Detect which cell encompasses the target text, then output its [x, y] center coordinate. 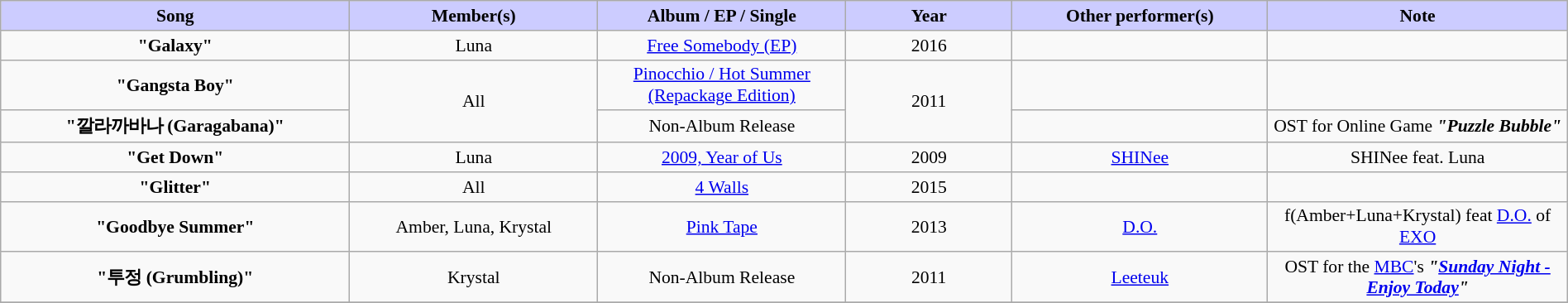
"Glitter" [175, 186]
Free Somebody (EP) [722, 45]
"Galaxy" [175, 45]
2009, Year of Us [722, 157]
D.O. [1140, 227]
Pinocchio / Hot Summer (Repackage Edition) [722, 84]
Amber, Luna, Krystal [474, 227]
"Get Down" [175, 157]
Song [175, 16]
Year [930, 16]
OST for Online Game "Puzzle Bubble" [1417, 126]
"Goodbye Summer" [175, 227]
2015 [930, 186]
Member(s) [474, 16]
Other performer(s) [1140, 16]
SHINee feat. Luna [1417, 157]
Pink Tape [722, 227]
2016 [930, 45]
f(Amber+Luna+Krystal) feat D.O. of EXO [1417, 227]
"Gangsta Boy" [175, 84]
OST for the MBC's "Sunday Night - Enjoy Today" [1417, 277]
Album / EP / Single [722, 16]
2009 [930, 157]
2013 [930, 227]
Note [1417, 16]
"깔라까바나 (Garagabana)" [175, 126]
SHINee [1140, 157]
Krystal [474, 277]
Leeteuk [1140, 277]
"투정 (Grumbling)" [175, 277]
4 Walls [722, 186]
